Return (X, Y) of the center of cell containing provided text 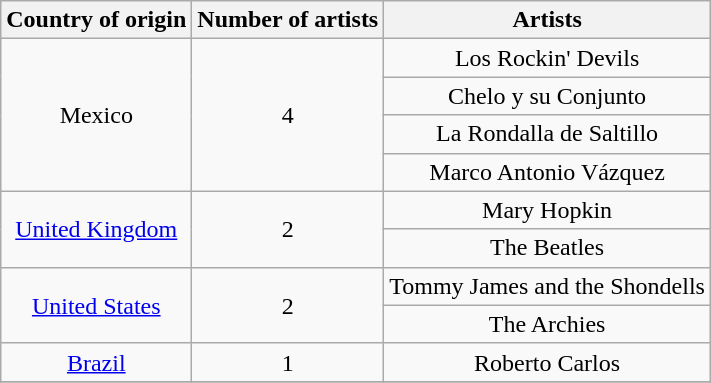
Chelo y su Conjunto (548, 96)
Los Rockin' Devils (548, 58)
Tommy James and the Shondells (548, 286)
4 (288, 115)
Marco Antonio Vázquez (548, 172)
1 (288, 362)
Mary Hopkin (548, 210)
The Beatles (548, 248)
Roberto Carlos (548, 362)
The Archies (548, 324)
United Kingdom (96, 229)
Country of origin (96, 20)
Number of artists (288, 20)
Brazil (96, 362)
Mexico (96, 115)
La Rondalla de Saltillo (548, 134)
United States (96, 305)
Artists (548, 20)
